Find where the given text appears and provide that cell's center as (x, y) coordinate. 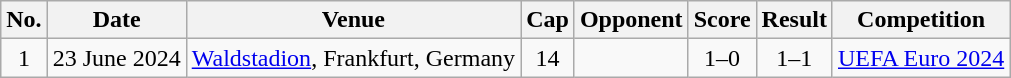
Result (794, 20)
14 (548, 58)
Competition (920, 20)
No. (24, 20)
Opponent (631, 20)
23 June 2024 (116, 58)
UEFA Euro 2024 (920, 58)
Waldstadion, Frankfurt, Germany (353, 58)
Score (722, 20)
Venue (353, 20)
Cap (548, 20)
1 (24, 58)
Date (116, 20)
1–1 (794, 58)
1–0 (722, 58)
